Search for the cell housing the specified text and yield its (X, Y) center coordinate. 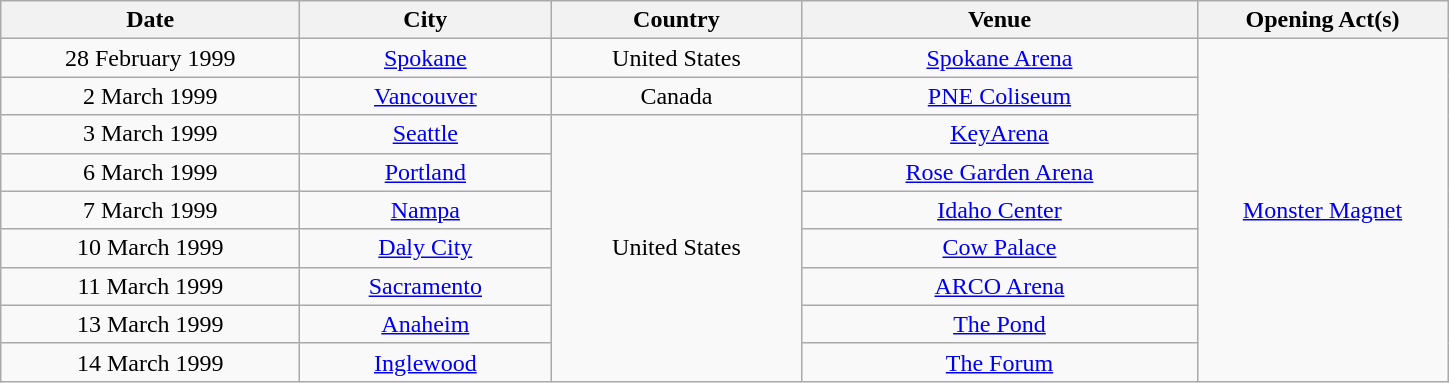
The Pond (1000, 324)
11 March 1999 (150, 286)
Venue (1000, 20)
10 March 1999 (150, 248)
KeyArena (1000, 134)
Anaheim (426, 324)
Idaho Center (1000, 210)
Inglewood (426, 362)
6 March 1999 (150, 172)
13 March 1999 (150, 324)
Date (150, 20)
Daly City (426, 248)
28 February 1999 (150, 58)
PNE Coliseum (1000, 96)
3 March 1999 (150, 134)
City (426, 20)
Monster Magnet (1322, 210)
Opening Act(s) (1322, 20)
Rose Garden Arena (1000, 172)
14 March 1999 (150, 362)
Spokane Arena (1000, 58)
ARCO Arena (1000, 286)
Cow Palace (1000, 248)
Nampa (426, 210)
Sacramento (426, 286)
Vancouver (426, 96)
Canada (676, 96)
The Forum (1000, 362)
Portland (426, 172)
Seattle (426, 134)
7 March 1999 (150, 210)
Country (676, 20)
Spokane (426, 58)
2 March 1999 (150, 96)
